Return the [x, y] coordinate for the center point of the cell that contains the specified text.  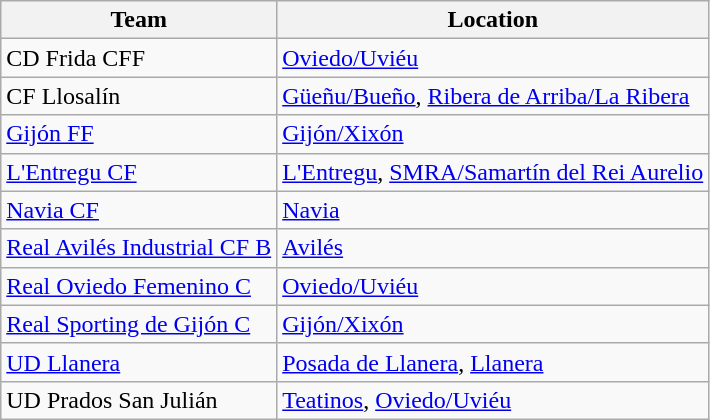
Team [139, 20]
Gijón FF [139, 134]
Real Avilés Industrial CF B [139, 248]
Navia CF [139, 210]
Real Sporting de Gijón C [139, 324]
UD Llanera [139, 362]
Avilés [493, 248]
L'Entregu CF [139, 172]
Teatinos, Oviedo/Uviéu [493, 400]
Real Oviedo Femenino C [139, 286]
Location [493, 20]
UD Prados San Julián [139, 400]
Navia [493, 210]
CD Frida CFF [139, 58]
L'Entregu, SMRA/Samartín del Rei Aurelio [493, 172]
Güeñu/Bueño, Ribera de Arriba/La Ribera [493, 96]
CF Llosalín [139, 96]
Posada de Llanera, Llanera [493, 362]
